Search for the cell housing the specified text and yield its [x, y] center coordinate. 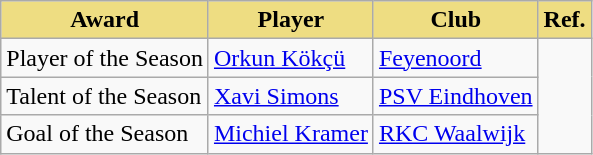
Award [105, 20]
Michiel Kramer [290, 134]
Orkun Kökçü [290, 58]
Xavi Simons [290, 96]
Feyenoord [456, 58]
Ref. [564, 20]
Player of the Season [105, 58]
Goal of the Season [105, 134]
Player [290, 20]
Talent of the Season [105, 96]
PSV Eindhoven [456, 96]
RKC Waalwijk [456, 134]
Club [456, 20]
